Scan for the cell matching the given text and deliver its (X, Y) coordinate at center. 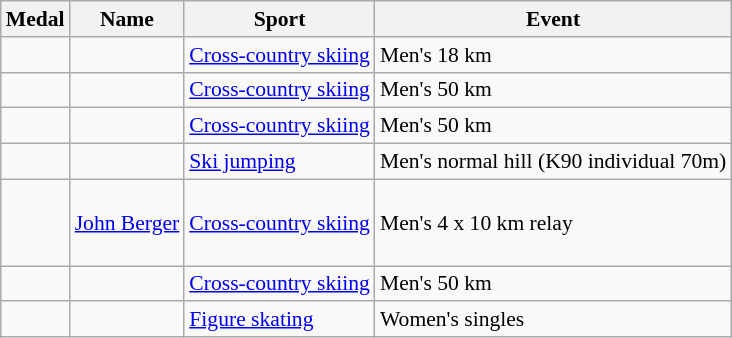
John Berger (128, 222)
Men's 4 x 10 km relay (553, 222)
Medal (36, 19)
Women's singles (553, 320)
Sport (280, 19)
Ski jumping (280, 162)
Figure skating (280, 320)
Men's 18 km (553, 55)
Event (553, 19)
Name (128, 19)
Men's normal hill (K90 individual 70m) (553, 162)
